Identify which cell holds the provided text, then report its [X, Y] central coordinate. 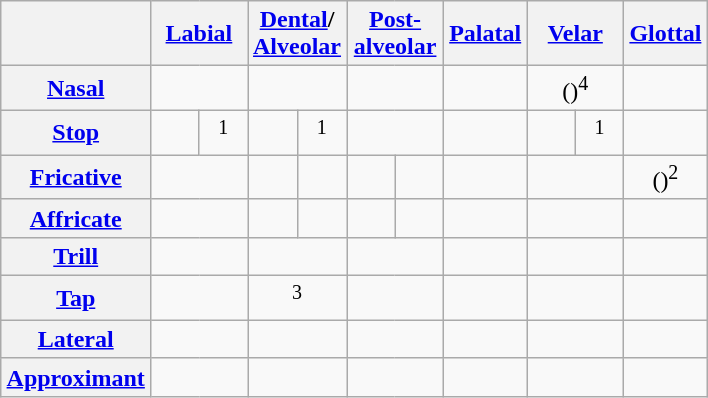
Dental/Alveolar [298, 34]
Lateral [76, 339]
Tap [76, 298]
Fricative [76, 178]
Stop [76, 132]
()2 [666, 178]
Nasal [76, 88]
Post-alveolar [396, 34]
()4 [576, 88]
Labial [198, 34]
Affricate [76, 218]
3 [298, 298]
Palatal [486, 34]
Velar [576, 34]
Glottal [666, 34]
Trill [76, 257]
Approximant [76, 377]
